Scan for the cell matching the given text and deliver its (X, Y) coordinate at center. 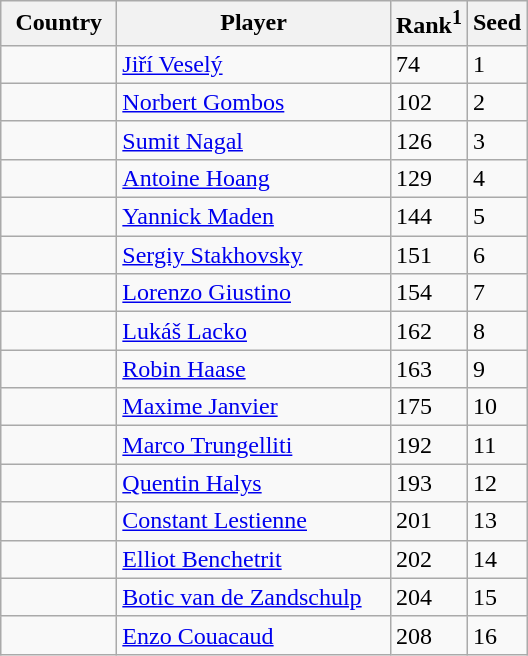
Constant Lestienne (254, 521)
154 (428, 293)
Norbert Gombos (254, 102)
15 (496, 597)
9 (496, 369)
2 (496, 102)
4 (496, 178)
Sumit Nagal (254, 140)
175 (428, 407)
Jiří Veselý (254, 64)
144 (428, 217)
126 (428, 140)
Elliot Benchetrit (254, 559)
16 (496, 635)
7 (496, 293)
Botic van de Zandschulp (254, 597)
Country (59, 24)
204 (428, 597)
1 (496, 64)
201 (428, 521)
Robin Haase (254, 369)
Player (254, 24)
5 (496, 217)
6 (496, 255)
Antoine Hoang (254, 178)
Yannick Maden (254, 217)
Sergiy Stakhovsky (254, 255)
208 (428, 635)
Maxime Janvier (254, 407)
Quentin Halys (254, 483)
12 (496, 483)
192 (428, 445)
Marco Trungelliti (254, 445)
Enzo Couacaud (254, 635)
8 (496, 331)
162 (428, 331)
3 (496, 140)
Seed (496, 24)
151 (428, 255)
163 (428, 369)
Rank1 (428, 24)
193 (428, 483)
Lorenzo Giustino (254, 293)
11 (496, 445)
102 (428, 102)
14 (496, 559)
129 (428, 178)
10 (496, 407)
13 (496, 521)
202 (428, 559)
74 (428, 64)
Lukáš Lacko (254, 331)
